Find where the given text appears and provide that cell's center as [X, Y] coordinate. 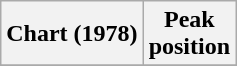
Peakposition [189, 34]
Chart (1978) [72, 34]
